Determine the (x, y) coordinate at the center of the cell enclosing the given text.  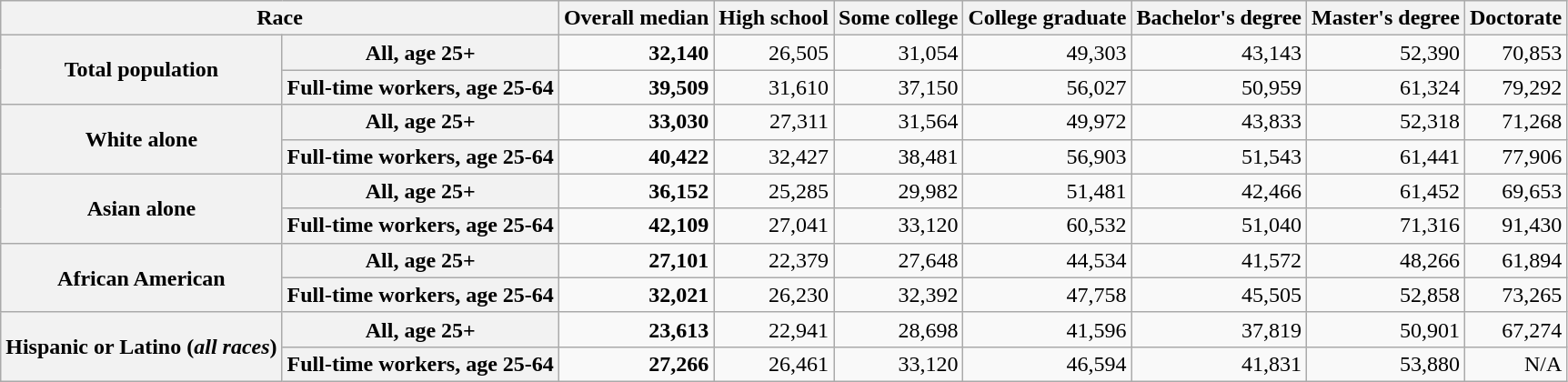
67,274 (1515, 329)
47,758 (1048, 295)
27,266 (636, 364)
42,109 (636, 226)
Race (280, 18)
51,543 (1219, 156)
Total population (142, 70)
39,509 (636, 87)
22,379 (774, 260)
70,853 (1515, 53)
26,230 (774, 295)
Some college (899, 18)
Bachelor's degree (1219, 18)
32,140 (636, 53)
Hispanic or Latino (all races) (142, 347)
Asian alone (142, 208)
51,040 (1219, 226)
40,422 (636, 156)
N/A (1515, 364)
48,266 (1386, 260)
56,903 (1048, 156)
32,392 (899, 295)
31,564 (899, 122)
37,819 (1219, 329)
73,265 (1515, 295)
29,982 (899, 191)
52,390 (1386, 53)
27,101 (636, 260)
79,292 (1515, 87)
31,610 (774, 87)
41,831 (1219, 364)
50,959 (1219, 87)
26,505 (774, 53)
College graduate (1048, 18)
White alone (142, 139)
44,534 (1048, 260)
43,833 (1219, 122)
51,481 (1048, 191)
32,427 (774, 156)
77,906 (1515, 156)
42,466 (1219, 191)
31,054 (899, 53)
69,653 (1515, 191)
46,594 (1048, 364)
45,505 (1219, 295)
27,041 (774, 226)
African American (142, 277)
High school (774, 18)
91,430 (1515, 226)
36,152 (636, 191)
61,894 (1515, 260)
61,441 (1386, 156)
56,027 (1048, 87)
37,150 (899, 87)
52,318 (1386, 122)
60,532 (1048, 226)
61,324 (1386, 87)
52,858 (1386, 295)
22,941 (774, 329)
32,021 (636, 295)
61,452 (1386, 191)
23,613 (636, 329)
27,311 (774, 122)
43,143 (1219, 53)
33,030 (636, 122)
38,481 (899, 156)
26,461 (774, 364)
41,572 (1219, 260)
27,648 (899, 260)
71,316 (1386, 226)
25,285 (774, 191)
Overall median (636, 18)
Doctorate (1515, 18)
50,901 (1386, 329)
28,698 (899, 329)
41,596 (1048, 329)
71,268 (1515, 122)
49,972 (1048, 122)
49,303 (1048, 53)
Master's degree (1386, 18)
53,880 (1386, 364)
